Identify which cell holds the provided text, then report its [X, Y] central coordinate. 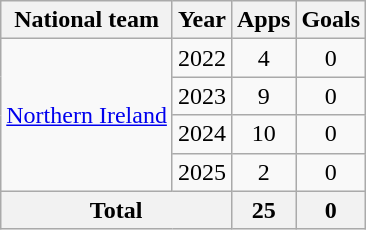
Northern Ireland [87, 115]
9 [263, 96]
2 [263, 172]
Year [202, 20]
4 [263, 58]
25 [263, 210]
2024 [202, 134]
10 [263, 134]
Apps [263, 20]
2022 [202, 58]
2023 [202, 96]
National team [87, 20]
2025 [202, 172]
Total [116, 210]
Goals [331, 20]
